Return (X, Y) of the center of cell containing provided text 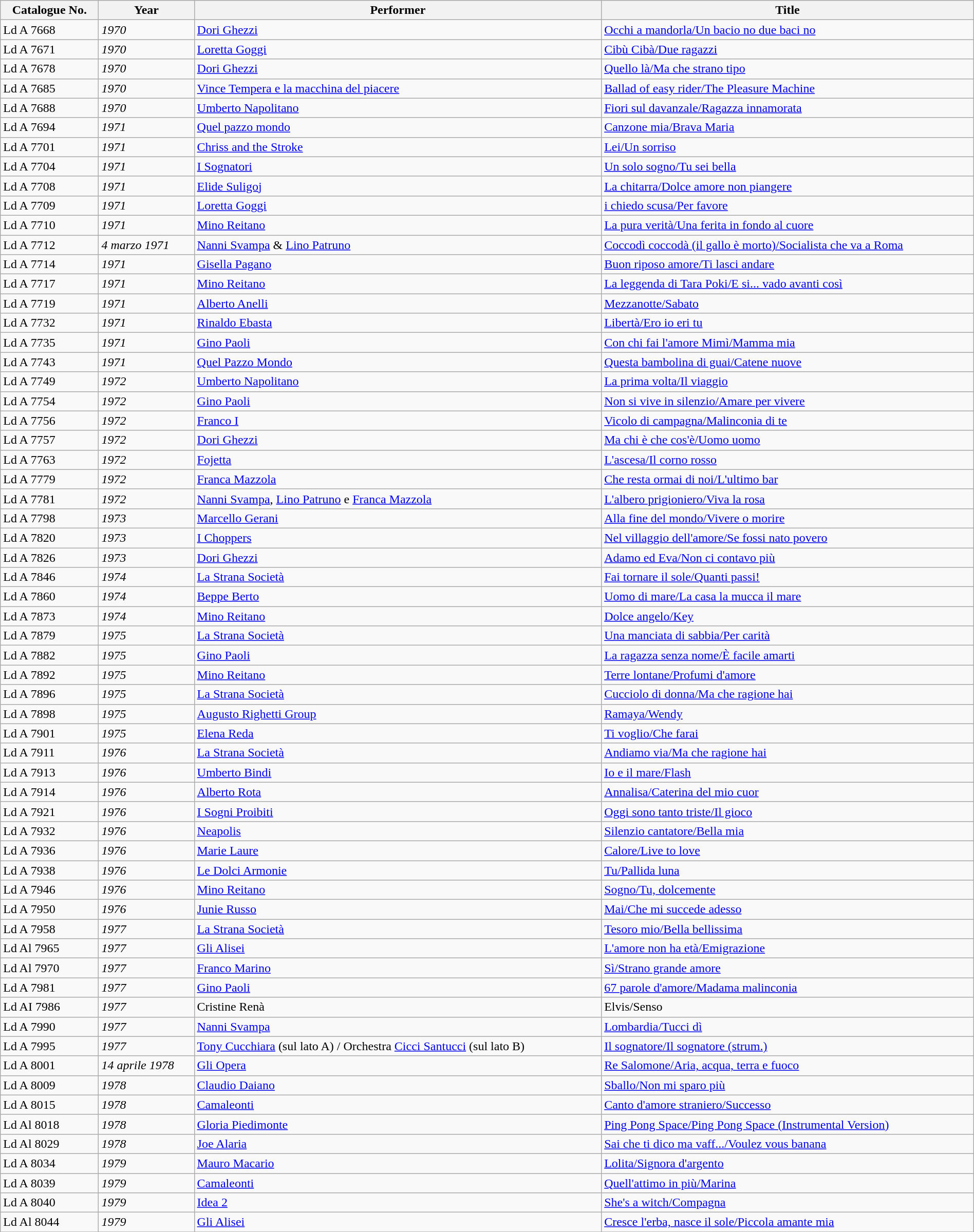
4 marzo 1971 (146, 245)
Ld A 7892 (49, 675)
Vicolo di campagna/Malinconia di te (788, 421)
La pura verità/Una ferita in fondo al cuore (788, 225)
Ld A 7981 (49, 988)
Ld A 7781 (49, 499)
Canzone mia/Brava Maria (788, 127)
Quel Pazzo Mondo (398, 362)
Ld A 7921 (49, 811)
Performer (398, 10)
Ld A 7701 (49, 147)
Ld A 7779 (49, 479)
La ragazza senza nome/È facile amarti (788, 655)
Elide Suligoj (398, 186)
Fojetta (398, 460)
Ld A 7712 (49, 245)
Sogno/Tu, dolcemente (788, 890)
Ld A 7820 (49, 538)
Non si vive in silenzio/Amare per vivere (788, 401)
67 parole d'amore/Madama malinconia (788, 988)
L'albero prigioniero/Viva la rosa (788, 499)
Ld A 7694 (49, 127)
Annalisa/Caterina del mio cuor (788, 792)
Ld A 7914 (49, 792)
Ld A 7708 (49, 186)
Ld A 7990 (49, 1027)
Ld A 7798 (49, 518)
Ld A 7763 (49, 460)
Umberto Bindi (398, 772)
L'amore non ha età/Emigrazione (788, 949)
Mauro Macario (398, 1163)
La prima volta/Il viaggio (788, 382)
Augusto Righetti Group (398, 714)
Ld A 7704 (49, 166)
Marcello Gerani (398, 518)
Con chi fai l'amore Mimì/Mamma mia (788, 343)
Franco Marino (398, 968)
Sai che ti dico ma vaff.../Voulez vous banana (788, 1144)
Ld A 7671 (49, 49)
Elena Reda (398, 733)
Ping Pong Space/Ping Pong Space (Instrumental Version) (788, 1124)
Ld A 7879 (49, 636)
Che resta ormai di noi/L'ultimo bar (788, 479)
14 aprile 1978 (146, 1066)
Ramaya/Wendy (788, 714)
Ma chi è che cos'è/Uomo uomo (788, 440)
Oggi sono tanto triste/Il gioco (788, 811)
Ld Al 7965 (49, 949)
Una manciata di sabbia/Per carità (788, 636)
Ld A 7958 (49, 929)
Ld Al 7970 (49, 968)
Un solo sogno/Tu sei bella (788, 166)
Mezzanotte/Sabato (788, 304)
Ld A 8001 (49, 1066)
Ld A 7685 (49, 88)
Gisella Pagano (398, 264)
Cucciolo di donna/Ma che ragione hai (788, 694)
Lolita/Signora d'argento (788, 1163)
Ld A 7714 (49, 264)
Libertà/Ero io eri tu (788, 323)
Ld A 7873 (49, 616)
I Sognatori (398, 166)
Joe Alaria (398, 1144)
Calore/Live to love (788, 850)
Canto d'amore straniero/Successo (788, 1105)
Il sognatore/Il sognatore (strum.) (788, 1046)
Ld A 7735 (49, 343)
Terre lontane/Profumi d'amore (788, 675)
Adamo ed Eva/Non ci contavo più (788, 557)
Quel pazzo mondo (398, 127)
La chitarra/Dolce amore non piangere (788, 186)
Ld A 8034 (49, 1163)
Silenzio cantatore/Bella mia (788, 831)
Ld A 7936 (49, 850)
Lei/Un sorriso (788, 147)
Ld A 7668 (49, 30)
Mai/Che mi succede adesso (788, 909)
Quello là/Ma che strano tipo (788, 69)
Gli Opera (398, 1066)
Beppe Berto (398, 597)
Ld A 7719 (49, 304)
Andiamo via/Ma che ragione hai (788, 753)
Ld A 8040 (49, 1203)
Alberto Anelli (398, 304)
i chiedo scusa/Per favore (788, 205)
Ld A 7732 (49, 323)
Nanni Svampa & Lino Patruno (398, 245)
Ld A 7882 (49, 655)
Ld A 7995 (49, 1046)
Tony Cucchiara (sul lato A) / Orchestra Cicci Santucci (sul lato B) (398, 1046)
L'ascesa/Il corno rosso (788, 460)
Fiori sul davanzale/Ragazza innamorata (788, 108)
Ti voglio/Che farai (788, 733)
Nel villaggio dell'amore/Se fossi nato povero (788, 538)
Ld AI 7986 (49, 1007)
Ld A 7950 (49, 909)
Quell'attimo in più/Marina (788, 1183)
Ld A 7717 (49, 284)
Ld A 7710 (49, 225)
Ld A 7709 (49, 205)
Catalogue No. (49, 10)
Ld A 7896 (49, 694)
Ld A 7754 (49, 401)
Occhi a mandorla/Un bacio no due baci no (788, 30)
She's a witch/Compagna (788, 1203)
Gloria Piedimonte (398, 1124)
Re Salomone/Aria, acqua, terra e fuoco (788, 1066)
Buon riposo amore/Ti lasci andare (788, 264)
Cresce l'erba, nasce il sole/Piccola amante mia (788, 1222)
Ld A 7938 (49, 870)
Ld A 7913 (49, 772)
Ld Al 8029 (49, 1144)
Ld Al 8044 (49, 1222)
Ld A 7688 (49, 108)
Ld A 8015 (49, 1105)
Junie Russo (398, 909)
Ld A 7901 (49, 733)
Chriss and the Stroke (398, 147)
Questa bambolina di guai/Catene nuove (788, 362)
Elvis/Senso (788, 1007)
Franco I (398, 421)
Ld A 7898 (49, 714)
Ld A 8009 (49, 1085)
La leggenda di Tara Poki/E si... vado avanti così (788, 284)
Ld Al 8018 (49, 1124)
Marie Laure (398, 850)
Ld A 7743 (49, 362)
Io e il mare/Flash (788, 772)
Nanni Svampa, Lino Patruno e Franca Mazzola (398, 499)
Claudio Daiano (398, 1085)
Ld A 7946 (49, 890)
Vince Tempera e la macchina del piacere (398, 88)
Alla fine del mondo/Vivere o morire (788, 518)
Ld A 7860 (49, 597)
Coccodì coccodà (il gallo è morto)/Socialista che va a Roma (788, 245)
Dolce angelo/Key (788, 616)
Cibù Cibà/Due ragazzi (788, 49)
Alberto Rota (398, 792)
Ld A 7757 (49, 440)
Tu/Pallida luna (788, 870)
Sì/Strano grande amore (788, 968)
Ld A 7846 (49, 577)
Ld A 7678 (49, 69)
Nanni Svampa (398, 1027)
Lombardia/Tucci dì (788, 1027)
Year (146, 10)
Fai tornare il sole/Quanti passi! (788, 577)
Uomo di mare/La casa la mucca il mare (788, 597)
Ld A 7911 (49, 753)
Idea 2 (398, 1203)
Sballo/Non mi sparo più (788, 1085)
I Sogni Proibiti (398, 811)
Title (788, 10)
Ballad of easy rider/The Pleasure Machine (788, 88)
Tesoro mio/Bella bellissima (788, 929)
Ld A 8039 (49, 1183)
Ld A 7932 (49, 831)
Rinaldo Ebasta (398, 323)
Ld A 7749 (49, 382)
Ld A 7826 (49, 557)
Ld A 7756 (49, 421)
I Choppers (398, 538)
Franca Mazzola (398, 479)
Cristine Renà (398, 1007)
Neapolis (398, 831)
Le Dolci Armonie (398, 870)
